Scan for the cell matching the given text and deliver its [X, Y] coordinate at center. 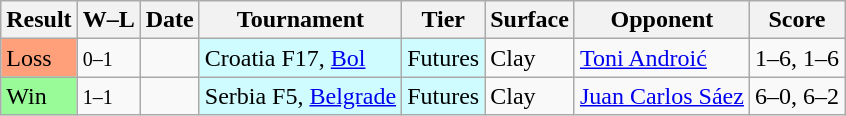
Result [39, 20]
0–1 [108, 58]
Tournament [300, 20]
Loss [39, 58]
Serbia F5, Belgrade [300, 96]
Win [39, 96]
Date [170, 20]
Opponent [662, 20]
Score [796, 20]
6–0, 6–2 [796, 96]
Surface [530, 20]
W–L [108, 20]
Juan Carlos Sáez [662, 96]
Tier [444, 20]
1–6, 1–6 [796, 58]
Toni Androić [662, 58]
Croatia F17, Bol [300, 58]
1–1 [108, 96]
